Detect which cell encompasses the target text, then output its [x, y] center coordinate. 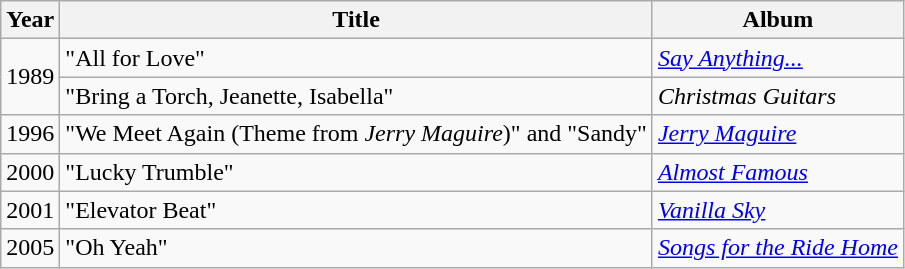
1996 [30, 134]
Title [356, 20]
Almost Famous [778, 172]
Say Anything... [778, 58]
"Lucky Trumble" [356, 172]
Songs for the Ride Home [778, 248]
1989 [30, 77]
2001 [30, 210]
"Elevator Beat" [356, 210]
Jerry Maguire [778, 134]
Christmas Guitars [778, 96]
Year [30, 20]
Album [778, 20]
2005 [30, 248]
"Bring a Torch, Jeanette, Isabella" [356, 96]
"Oh Yeah" [356, 248]
"All for Love" [356, 58]
Vanilla Sky [778, 210]
"We Meet Again (Theme from Jerry Maguire)" and "Sandy" [356, 134]
2000 [30, 172]
